Return (X, Y) of the center of cell containing provided text 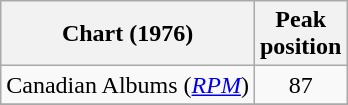
Canadian Albums (RPM) (128, 85)
Chart (1976) (128, 34)
Peakposition (300, 34)
87 (300, 85)
